Find where the given text appears and provide that cell's center as (x, y) coordinate. 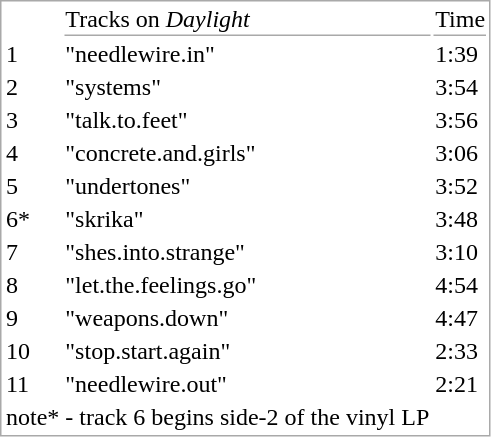
"undertones" (248, 186)
4:54 (460, 285)
2:21 (460, 384)
3:10 (460, 252)
"stop.start.again" (248, 351)
"needlewire.out" (248, 384)
- track 6 begins side-2 of the vinyl LP (248, 417)
"shes.into.strange" (248, 252)
"talk.to.feet" (248, 120)
1 (32, 54)
2 (32, 87)
8 (32, 285)
"weapons.down" (248, 318)
6* (32, 219)
"needlewire.in" (248, 54)
7 (32, 252)
9 (32, 318)
4 (32, 153)
3:56 (460, 120)
3:06 (460, 153)
2:33 (460, 351)
3:52 (460, 186)
"concrete.and.girls" (248, 153)
10 (32, 351)
5 (32, 186)
4:47 (460, 318)
"skrika" (248, 219)
Tracks on Daylight (248, 20)
Time (460, 20)
1:39 (460, 54)
note* (32, 417)
3 (32, 120)
"systems" (248, 87)
11 (32, 384)
3:48 (460, 219)
"let.the.feelings.go" (248, 285)
3:54 (460, 87)
